Pinpoint the cell where the given text exists, returning its [x, y] midpoint coordinate. 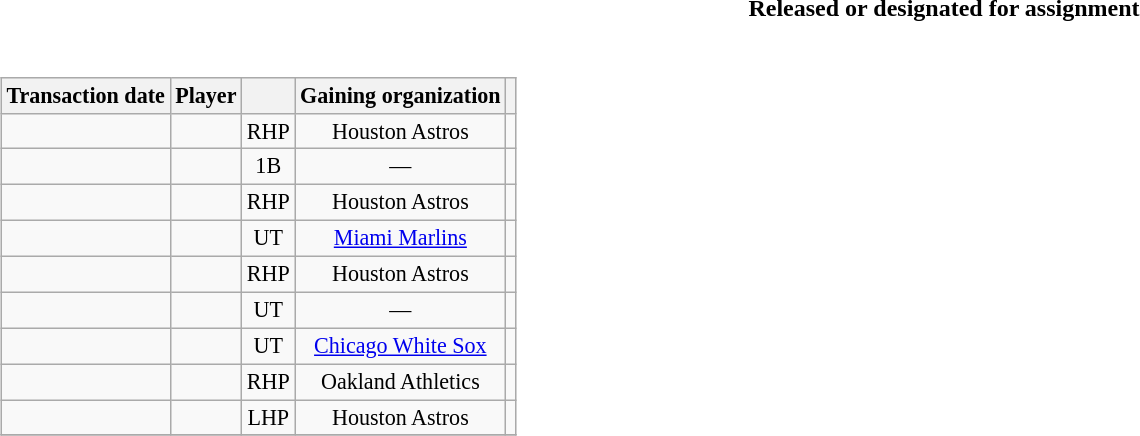
Player [206, 95]
Gaining organization [400, 95]
Oakland Athletics [400, 382]
Chicago White Sox [400, 346]
Transaction date [86, 95]
LHP [268, 418]
1B [268, 167]
Miami Marlins [400, 239]
